Capture the cell that displays the provided text and extract its [x, y] central coordinate. 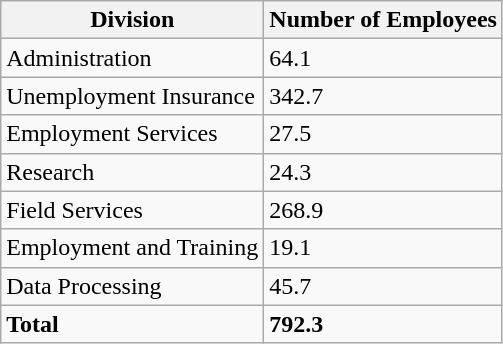
64.1 [384, 58]
268.9 [384, 210]
Research [132, 172]
Total [132, 324]
Number of Employees [384, 20]
Division [132, 20]
45.7 [384, 286]
19.1 [384, 248]
792.3 [384, 324]
Field Services [132, 210]
Administration [132, 58]
Unemployment Insurance [132, 96]
27.5 [384, 134]
342.7 [384, 96]
Employment and Training [132, 248]
Data Processing [132, 286]
24.3 [384, 172]
Employment Services [132, 134]
